Detect which cell encompasses the target text, then output its [x, y] center coordinate. 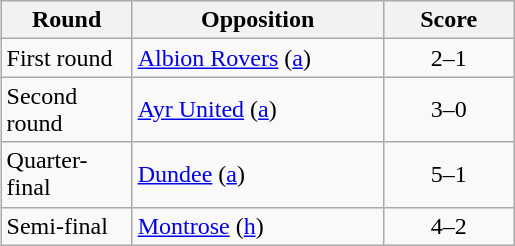
Ayr United (a) [258, 110]
2–1 [448, 58]
Montrose (h) [258, 226]
Score [448, 20]
Dundee (a) [258, 174]
3–0 [448, 110]
Round [66, 20]
Semi-final [66, 226]
Albion Rovers (a) [258, 58]
5–1 [448, 174]
First round [66, 58]
Quarter-final [66, 174]
Opposition [258, 20]
4–2 [448, 226]
Second round [66, 110]
